Return the (x, y) coordinate for the center point of the cell that contains the specified text.  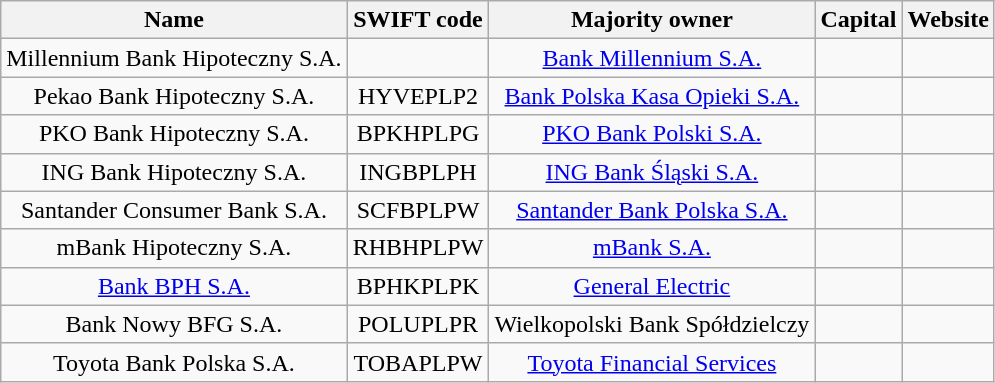
SWIFT code (418, 20)
Santander Consumer Bank S.A. (174, 210)
Toyota Bank Polska S.A. (174, 362)
Capital (858, 20)
BPKHPLPG (418, 134)
Toyota Financial Services (652, 362)
Majority owner (652, 20)
Millennium Bank Hipoteczny S.A. (174, 58)
General Electric (652, 286)
TOBAPLPW (418, 362)
ING Bank Śląski S.A. (652, 172)
Bank BPH S.A. (174, 286)
BPHKPLPK (418, 286)
mBank Hipoteczny S.A. (174, 248)
mBank S.A. (652, 248)
Santander Bank Polska S.A. (652, 210)
ING Bank Hipoteczny S.A. (174, 172)
Bank Polska Kasa Opieki S.A. (652, 96)
PKO Bank Hipoteczny S.A. (174, 134)
Bank Nowy BFG S.A. (174, 324)
Name (174, 20)
Website (948, 20)
Wielkopolski Bank Spółdzielczy (652, 324)
SCFBPLPW (418, 210)
INGBPLPH (418, 172)
RHBHPLPW (418, 248)
Bank Millennium S.A. (652, 58)
HYVEPLP2 (418, 96)
PKO Bank Polski S.A. (652, 134)
Pekao Bank Hipoteczny S.A. (174, 96)
POLUPLPR (418, 324)
